Return [x, y] of the center of cell containing provided text 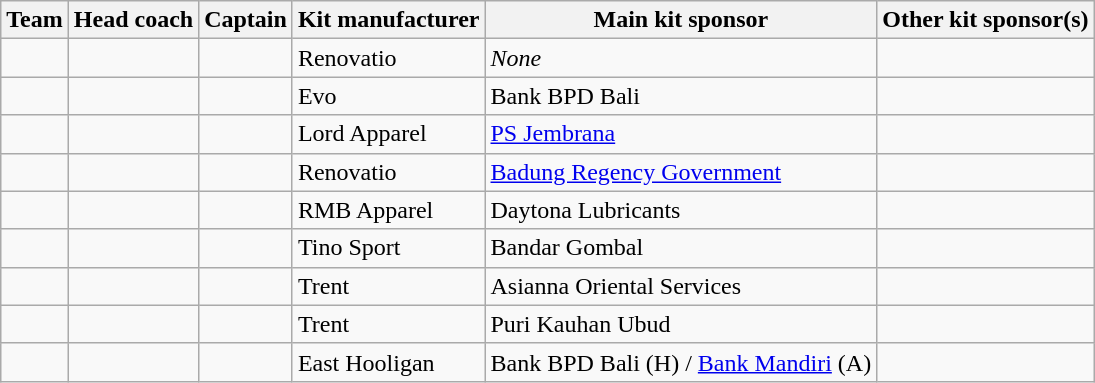
Team [35, 20]
Kit manufacturer [388, 20]
Puri Kauhan Ubud [681, 324]
Captain [246, 20]
Tino Sport [388, 248]
PS Jembrana [681, 134]
RMB Apparel [388, 210]
East Hooligan [388, 362]
Daytona Lubricants [681, 210]
None [681, 58]
Other kit sponsor(s) [986, 20]
Bank BPD Bali [681, 96]
Head coach [133, 20]
Bandar Gombal [681, 248]
Evo [388, 96]
Bank BPD Bali (H) / Bank Mandiri (A) [681, 362]
Main kit sponsor [681, 20]
Lord Apparel [388, 134]
Badung Regency Government [681, 172]
Asianna Oriental Services [681, 286]
